Identify which cell holds the provided text, then report its [X, Y] central coordinate. 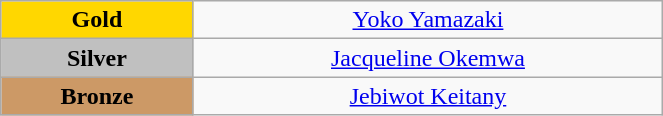
Jebiwot Keitany [428, 96]
Jacqueline Okemwa [428, 58]
Gold [97, 20]
Yoko Yamazaki [428, 20]
Silver [97, 58]
Bronze [97, 96]
